Return the (X, Y) coordinate for the center point of the cell that contains the specified text.  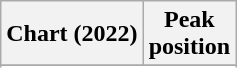
Peakposition (189, 34)
Chart (2022) (72, 34)
